Output the [x, y] coordinate of the center of the cell containing the given text.  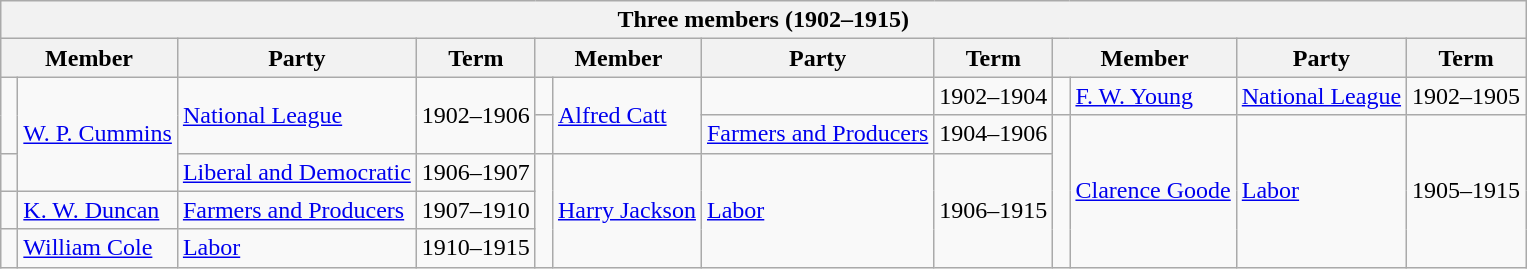
1910–1915 [476, 248]
F. W. Young [1153, 96]
Liberal and Democratic [296, 172]
1902–1906 [476, 115]
William Cole [98, 248]
Three members (1902–1915) [764, 20]
Clarence Goode [1153, 191]
1902–1904 [994, 96]
1906–1915 [994, 210]
1907–1910 [476, 210]
Alfred Catt [626, 115]
K. W. Duncan [98, 210]
1902–1905 [1466, 96]
W. P. Cummins [98, 134]
Harry Jackson [626, 210]
1906–1907 [476, 172]
1904–1906 [994, 134]
1905–1915 [1466, 191]
